Return [X, Y] of the center of cell containing provided text 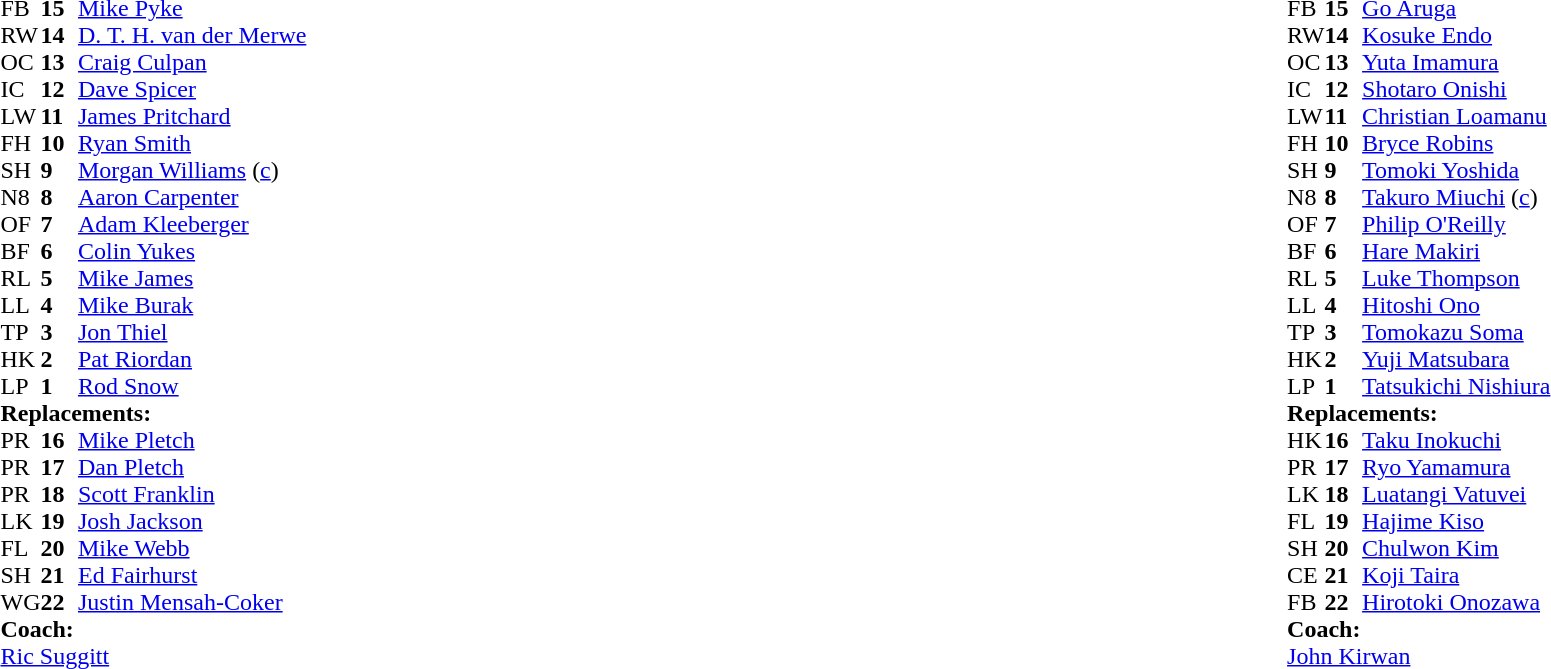
Mike Burak [192, 306]
Tomokazu Soma [1456, 332]
Kosuke Endo [1456, 36]
Morgan Williams (c) [192, 170]
Colin Yukes [192, 252]
Ryan Smith [192, 144]
Mike Webb [192, 548]
Taku Inokuchi [1456, 440]
Hirotoki Onozawa [1456, 602]
Koji Taira [1456, 576]
Christian Loamanu [1456, 116]
Scott Franklin [192, 494]
Chulwon Kim [1456, 548]
FB [1306, 602]
Craig Culpan [192, 62]
Pat Riordan [192, 360]
CE [1306, 576]
Adam Kleeberger [192, 224]
Tomoki Yoshida [1456, 170]
James Pritchard [192, 116]
Mike James [192, 278]
WG [20, 602]
Ric Suggitt [153, 656]
Rod Snow [192, 386]
Philip O'Reilly [1456, 224]
Hare Makiri [1456, 252]
Josh Jackson [192, 522]
Mike Pletch [192, 440]
John Kirwan [1418, 656]
Justin Mensah-Coker [192, 602]
Ed Fairhurst [192, 576]
Aaron Carpenter [192, 198]
D. T. H. van der Merwe [192, 36]
Dan Pletch [192, 468]
Takuro Miuchi (c) [1456, 198]
Yuji Matsubara [1456, 360]
Shotaro Onishi [1456, 90]
Hajime Kiso [1456, 522]
Tatsukichi Nishiura [1456, 386]
Hitoshi Ono [1456, 306]
Luatangi Vatuvei [1456, 494]
Luke Thompson [1456, 278]
Yuta Imamura [1456, 62]
Ryo Yamamura [1456, 468]
Bryce Robins [1456, 144]
Jon Thiel [192, 332]
Dave Spicer [192, 90]
